Search for the cell housing the specified text and yield its (x, y) center coordinate. 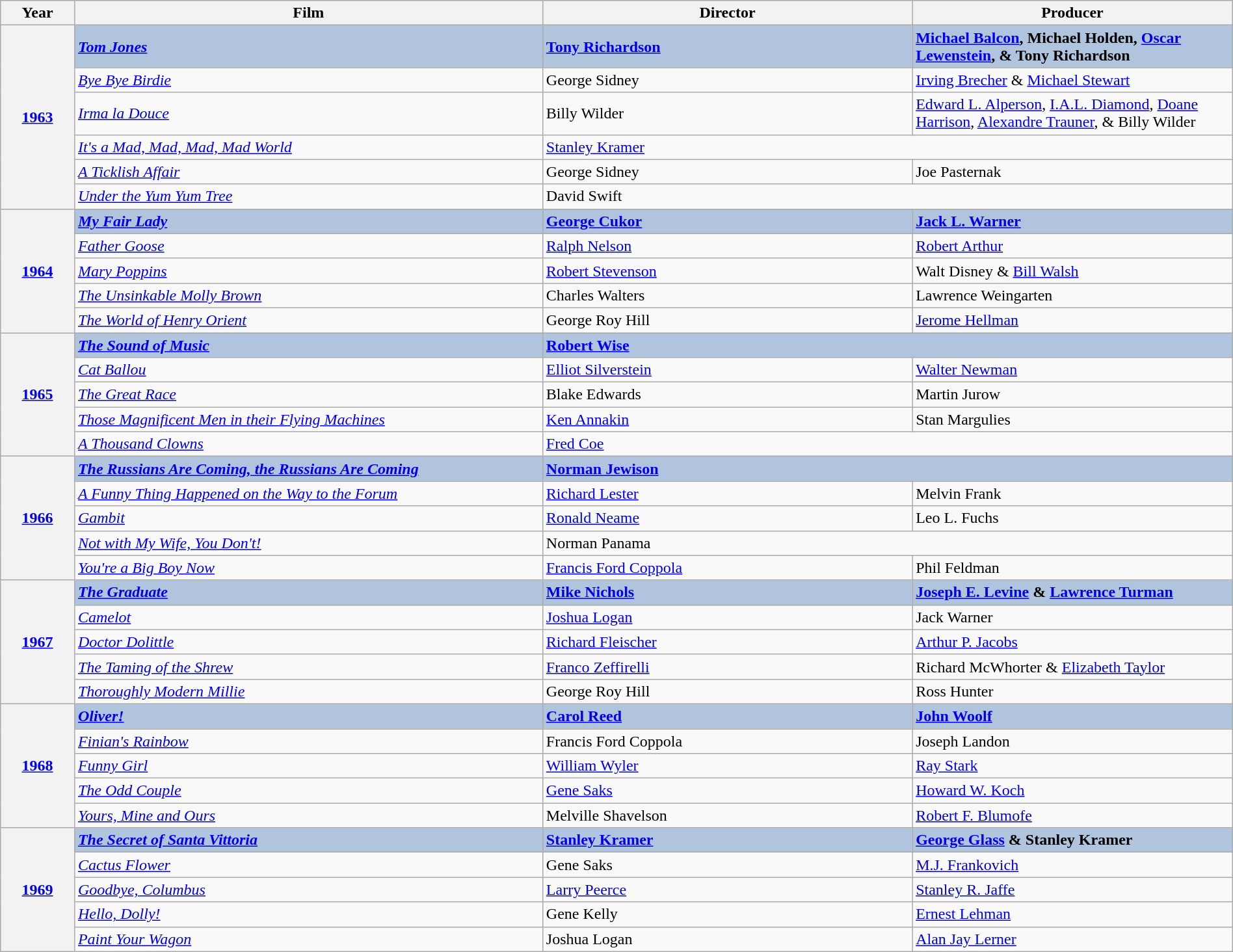
My Fair Lady (308, 221)
Billy Wilder (727, 113)
The World of Henry Orient (308, 320)
Martin Jurow (1073, 395)
Jack L. Warner (1073, 221)
Phil Feldman (1073, 568)
Leo L. Fuchs (1073, 518)
1968 (38, 765)
A Thousand Clowns (308, 444)
William Wyler (727, 766)
Irma la Douce (308, 113)
Ross Hunter (1073, 691)
Richard McWhorter & Elizabeth Taylor (1073, 667)
Alan Jay Lerner (1073, 939)
Lawrence Weingarten (1073, 295)
The Unsinkable Molly Brown (308, 295)
Father Goose (308, 246)
Oliver! (308, 716)
Robert Arthur (1073, 246)
Richard Lester (727, 494)
Howard W. Koch (1073, 791)
Norman Panama (887, 543)
Robert Stevenson (727, 271)
Cat Ballou (308, 370)
Ralph Nelson (727, 246)
Not with My Wife, You Don't! (308, 543)
Finian's Rainbow (308, 741)
You're a Big Boy Now (308, 568)
Gambit (308, 518)
Yours, Mine and Ours (308, 815)
Gene Kelly (727, 914)
Thoroughly Modern Millie (308, 691)
John Woolf (1073, 716)
David Swift (887, 196)
The Sound of Music (308, 345)
Franco Zeffirelli (727, 667)
Those Magnificent Men in their Flying Machines (308, 419)
Robert F. Blumofe (1073, 815)
Director (727, 13)
Paint Your Wagon (308, 939)
M.J. Frankovich (1073, 865)
Film (308, 13)
The Great Race (308, 395)
It's a Mad, Mad, Mad, Mad World (308, 147)
1967 (38, 642)
Goodbye, Columbus (308, 890)
1964 (38, 271)
Jerome Hellman (1073, 320)
Irving Brecher & Michael Stewart (1073, 80)
The Graduate (308, 592)
Year (38, 13)
Tony Richardson (727, 47)
Michael Balcon, Michael Holden, Oscar Lewenstein, & Tony Richardson (1073, 47)
Arthur P. Jacobs (1073, 642)
A Ticklish Affair (308, 172)
Ernest Lehman (1073, 914)
Carol Reed (727, 716)
Mike Nichols (727, 592)
1969 (38, 890)
Camelot (308, 617)
Richard Fleischer (727, 642)
Walter Newman (1073, 370)
A Funny Thing Happened on the Way to the Forum (308, 494)
Hello, Dolly! (308, 914)
The Taming of the Shrew (308, 667)
Joe Pasternak (1073, 172)
Joseph Landon (1073, 741)
Under the Yum Yum Tree (308, 196)
Funny Girl (308, 766)
The Odd Couple (308, 791)
Doctor Dolittle (308, 642)
Walt Disney & Bill Walsh (1073, 271)
Stanley R. Jaffe (1073, 890)
Mary Poppins (308, 271)
Charles Walters (727, 295)
Producer (1073, 13)
The Secret of Santa Vittoria (308, 840)
Blake Edwards (727, 395)
Bye Bye Birdie (308, 80)
Fred Coe (887, 444)
Tom Jones (308, 47)
Ronald Neame (727, 518)
1966 (38, 518)
Cactus Flower (308, 865)
1965 (38, 395)
Robert Wise (887, 345)
Ken Annakin (727, 419)
Edward L. Alperson, I.A.L. Diamond, Doane Harrison, Alexandre Trauner, & Billy Wilder (1073, 113)
Melvin Frank (1073, 494)
George Glass & Stanley Kramer (1073, 840)
George Cukor (727, 221)
Norman Jewison (887, 469)
Ray Stark (1073, 766)
The Russians Are Coming, the Russians Are Coming (308, 469)
Larry Peerce (727, 890)
Jack Warner (1073, 617)
Joseph E. Levine & Lawrence Turman (1073, 592)
Melville Shavelson (727, 815)
Elliot Silverstein (727, 370)
1963 (38, 117)
Stan Margulies (1073, 419)
